Identify which cell holds the provided text, then report its [X, Y] central coordinate. 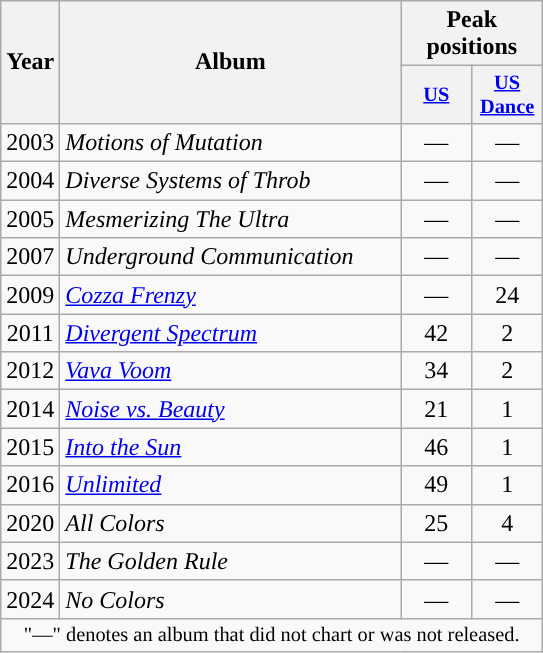
2016 [30, 485]
2020 [30, 523]
42 [436, 333]
34 [436, 371]
2011 [30, 333]
USDance [508, 95]
US [436, 95]
Into the Sun [230, 447]
49 [436, 485]
Underground Communication [230, 257]
Cozza Frenzy [230, 295]
21 [436, 409]
2007 [30, 257]
"—" denotes an album that did not chart or was not released. [272, 635]
46 [436, 447]
2009 [30, 295]
2024 [30, 599]
2014 [30, 409]
Noise vs. Beauty [230, 409]
The Golden Rule [230, 561]
Motions of Mutation [230, 142]
Album [230, 62]
2004 [30, 181]
Mesmerizing The Ultra [230, 219]
No Colors [230, 599]
2015 [30, 447]
25 [436, 523]
4 [508, 523]
2003 [30, 142]
2023 [30, 561]
Divergent Spectrum [230, 333]
Peak positions [472, 34]
2012 [30, 371]
Year [30, 62]
2005 [30, 219]
24 [508, 295]
Vava Voom [230, 371]
Diverse Systems of Throb [230, 181]
All Colors [230, 523]
Unlimited [230, 485]
